Scan for the cell matching the given text and deliver its [X, Y] coordinate at center. 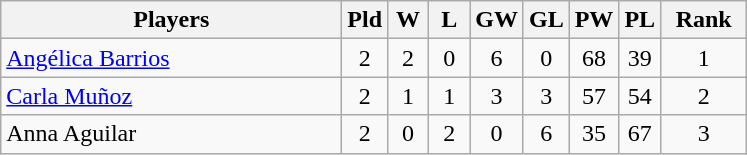
Carla Muñoz [172, 96]
W [408, 20]
39 [640, 58]
Rank [704, 20]
57 [594, 96]
Anna Aguilar [172, 134]
GW [497, 20]
Players [172, 20]
PL [640, 20]
67 [640, 134]
54 [640, 96]
68 [594, 58]
PW [594, 20]
Angélica Barrios [172, 58]
GL [546, 20]
Pld [365, 20]
L [450, 20]
35 [594, 134]
